Return (X, Y) of the center of cell containing provided text 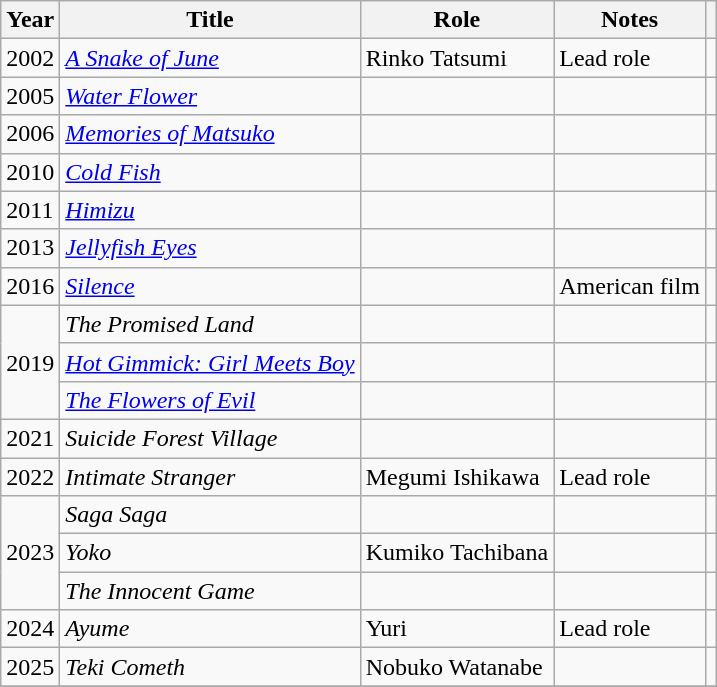
2021 (30, 438)
The Flowers of Evil (210, 400)
2005 (30, 96)
Ayume (210, 629)
The Promised Land (210, 324)
Notes (630, 20)
Silence (210, 286)
2023 (30, 553)
Jellyfish Eyes (210, 248)
Year (30, 20)
2022 (30, 477)
2006 (30, 134)
The Innocent Game (210, 591)
Saga Saga (210, 515)
Water Flower (210, 96)
2016 (30, 286)
Himizu (210, 210)
American film (630, 286)
2025 (30, 667)
2010 (30, 172)
Cold Fish (210, 172)
Kumiko Tachibana (457, 553)
Hot Gimmick: Girl Meets Boy (210, 362)
Rinko Tatsumi (457, 58)
Suicide Forest Village (210, 438)
Teki Cometh (210, 667)
2002 (30, 58)
Megumi Ishikawa (457, 477)
2024 (30, 629)
Yoko (210, 553)
Yuri (457, 629)
Nobuko Watanabe (457, 667)
2019 (30, 362)
2013 (30, 248)
Title (210, 20)
Intimate Stranger (210, 477)
2011 (30, 210)
Memories of Matsuko (210, 134)
Role (457, 20)
A Snake of June (210, 58)
